Scan for the cell matching the given text and deliver its [X, Y] coordinate at center. 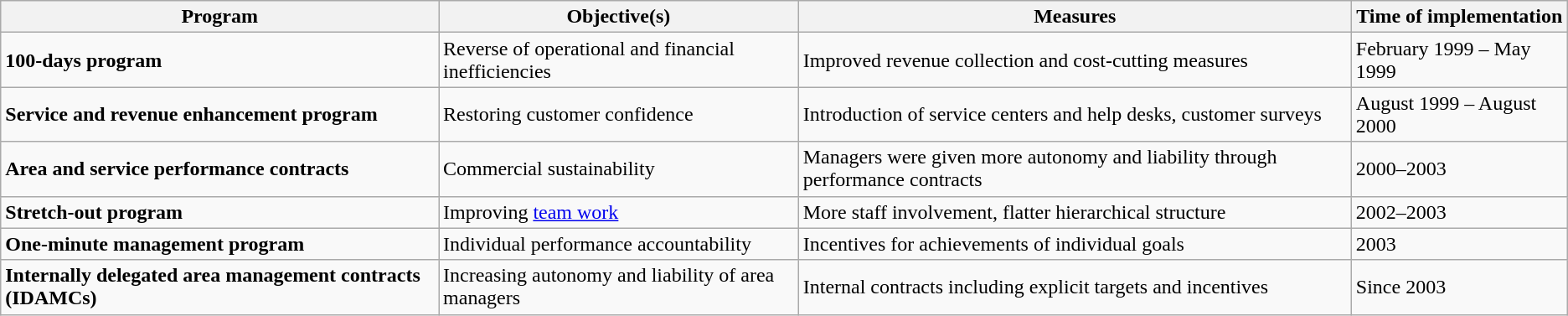
Incentives for achievements of individual goals [1075, 244]
Improved revenue collection and cost-cutting measures [1075, 60]
One-minute management program [219, 244]
Commercial sustainability [619, 169]
Service and revenue enhancement program [219, 114]
Area and service performance contracts [219, 169]
Program [219, 17]
2000–2003 [1459, 169]
2002–2003 [1459, 212]
Time of implementation [1459, 17]
Since 2003 [1459, 287]
Reverse of operational and financial inefficiencies [619, 60]
Stretch-out program [219, 212]
Managers were given more autonomy and liability through performance contracts [1075, 169]
Restoring customer confidence [619, 114]
Individual performance accountability [619, 244]
More staff involvement, flatter hierarchical structure [1075, 212]
2003 [1459, 244]
Objective(s) [619, 17]
Improving team work [619, 212]
Measures [1075, 17]
100-days program [219, 60]
August 1999 – August 2000 [1459, 114]
Internally delegated area management contracts (IDAMCs) [219, 287]
Increasing autonomy and liability of area managers [619, 287]
Internal contracts including explicit targets and incentives [1075, 287]
February 1999 – May 1999 [1459, 60]
Introduction of service centers and help desks, customer surveys [1075, 114]
